For the text-containing cell, return its midpoint in (X, Y) coordinate format. 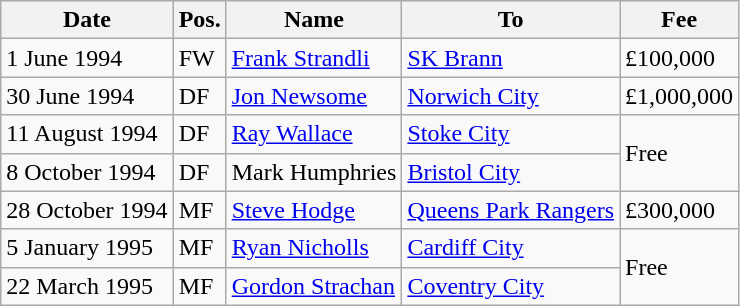
SK Brann (511, 58)
Mark Humphries (314, 172)
Queens Park Rangers (511, 210)
Bristol City (511, 172)
30 June 1994 (87, 96)
Jon Newsome (314, 96)
Pos. (200, 20)
Ryan Nicholls (314, 248)
Cardiff City (511, 248)
5 January 1995 (87, 248)
Name (314, 20)
22 March 1995 (87, 286)
To (511, 20)
Norwich City (511, 96)
Frank Strandli (314, 58)
£100,000 (680, 58)
1 June 1994 (87, 58)
Stoke City (511, 134)
Ray Wallace (314, 134)
11 August 1994 (87, 134)
Steve Hodge (314, 210)
£300,000 (680, 210)
8 October 1994 (87, 172)
Coventry City (511, 286)
28 October 1994 (87, 210)
Date (87, 20)
Fee (680, 20)
Gordon Strachan (314, 286)
FW (200, 58)
£1,000,000 (680, 96)
